Locate the cell with the specified text and output its [X, Y] center coordinate. 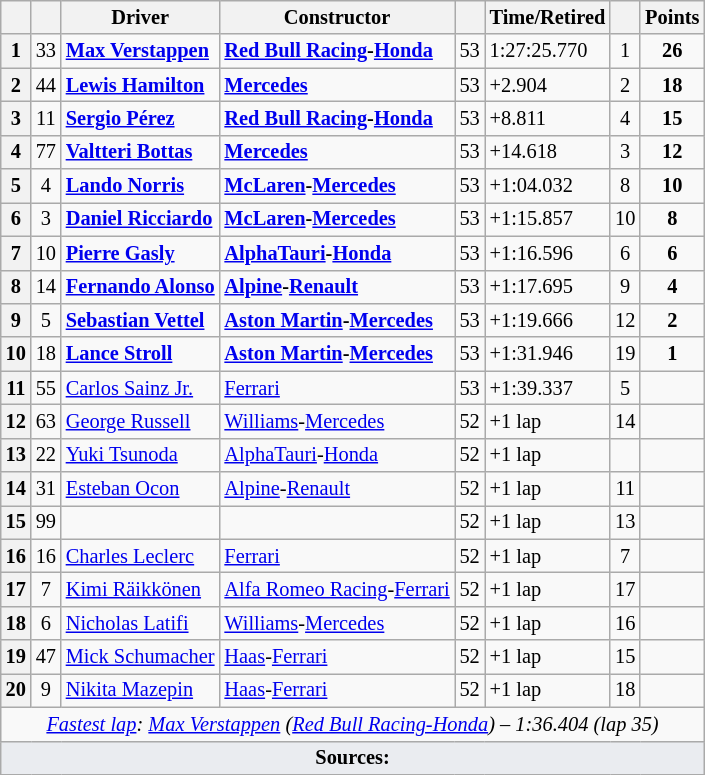
+1:16.596 [548, 253]
31 [46, 489]
20 [16, 690]
Lance Stroll [140, 354]
Kimi Räikkönen [140, 589]
Fernando Alonso [140, 287]
Esteban Ocon [140, 489]
+14.618 [548, 152]
99 [46, 522]
Sebastian Vettel [140, 320]
Alfa Romeo Racing-Ferrari [338, 589]
47 [46, 657]
1:27:25.770 [548, 51]
Mick Schumacher [140, 657]
Fastest lap: Max Verstappen (Red Bull Racing-Honda) – 1:36.404 (lap 35) [353, 724]
Sergio Pérez [140, 118]
Points [672, 17]
Nikita Mazepin [140, 690]
+1:39.337 [548, 388]
+1:04.032 [548, 186]
55 [46, 388]
63 [46, 421]
Sources: [353, 758]
Constructor [338, 17]
+8.811 [548, 118]
+1:19.666 [548, 320]
Lewis Hamilton [140, 85]
Max Verstappen [140, 51]
+2.904 [548, 85]
44 [46, 85]
+1:17.695 [548, 287]
26 [672, 51]
Time/Retired [548, 17]
Lando Norris [140, 186]
Daniel Ricciardo [140, 219]
Pierre Gasly [140, 253]
77 [46, 152]
33 [46, 51]
Valtteri Bottas [140, 152]
Charles Leclerc [140, 556]
22 [46, 455]
+1:31.946 [548, 354]
Yuki Tsunoda [140, 455]
Nicholas Latifi [140, 623]
Driver [140, 17]
Carlos Sainz Jr. [140, 388]
George Russell [140, 421]
+1:15.857 [548, 219]
